Provide the [x, y] coordinate of the cell's center where the given text is located.  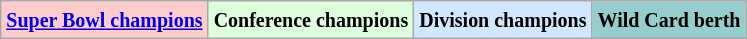
Wild Card berth [669, 20]
Division champions [503, 20]
Conference champions [311, 20]
Super Bowl champions [104, 20]
